Provide the [X, Y] coordinate of the cell's center where the given text is located.  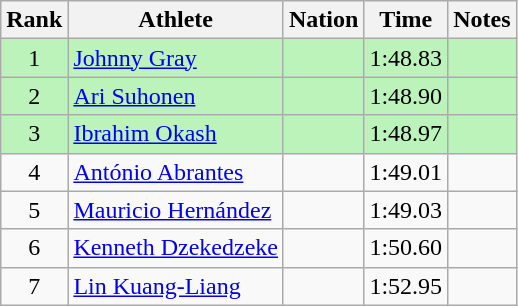
1 [34, 58]
Mauricio Hernández [176, 210]
1:48.97 [406, 134]
1:52.95 [406, 286]
Time [406, 20]
Athlete [176, 20]
Kenneth Dzekedzeke [176, 248]
Ari Suhonen [176, 96]
Lin Kuang-Liang [176, 286]
Johnny Gray [176, 58]
Ibrahim Okash [176, 134]
4 [34, 172]
1:48.90 [406, 96]
5 [34, 210]
Notes [482, 20]
3 [34, 134]
6 [34, 248]
Rank [34, 20]
1:48.83 [406, 58]
1:49.01 [406, 172]
2 [34, 96]
Nation [323, 20]
1:50.60 [406, 248]
7 [34, 286]
1:49.03 [406, 210]
António Abrantes [176, 172]
